Return the (x, y) coordinate for the center point of the cell that contains the specified text.  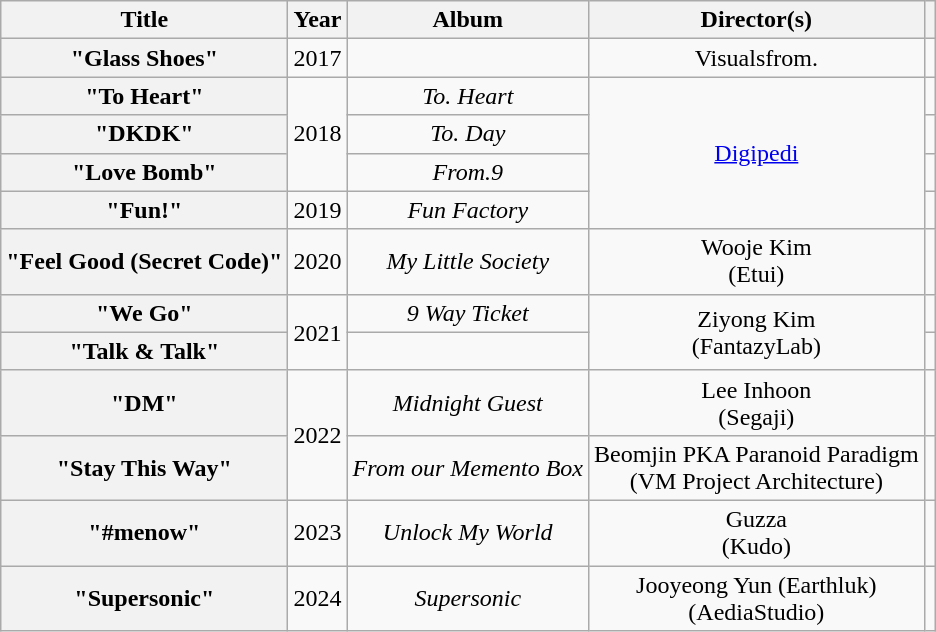
"Stay This Way" (144, 468)
"Love Bomb" (144, 172)
Lee Inhoon (Segaji) (756, 402)
To. Heart (468, 96)
"Talk & Talk" (144, 351)
2020 (318, 262)
"Supersonic" (144, 598)
Title (144, 20)
Beomjin PKA Paranoid Paradigm (VM Project Architecture) (756, 468)
"To Heart" (144, 96)
Visualsfrom. (756, 58)
Guzza(Kudo) (756, 532)
"Feel Good (Secret Code)" (144, 262)
To. Day (468, 134)
"Fun!" (144, 210)
Midnight Guest (468, 402)
"DM" (144, 402)
2023 (318, 532)
Digipedi (756, 153)
2018 (318, 134)
Supersonic (468, 598)
"Glass Shoes" (144, 58)
Fun Factory (468, 210)
My Little Society (468, 262)
From our Memento Box (468, 468)
2017 (318, 58)
Unlock My World (468, 532)
Ziyong Kim (FantazyLab) (756, 332)
"#menow" (144, 532)
Year (318, 20)
2022 (318, 435)
From.9 (468, 172)
2021 (318, 332)
"DKDK" (144, 134)
Director(s) (756, 20)
2019 (318, 210)
Album (468, 20)
"We Go" (144, 313)
9 Way Ticket (468, 313)
Jooyeong Yun (Earthluk)(AediaStudio) (756, 598)
2024 (318, 598)
Wooje Kim (Etui) (756, 262)
